Locate the cell with the specified text and output its (x, y) center coordinate. 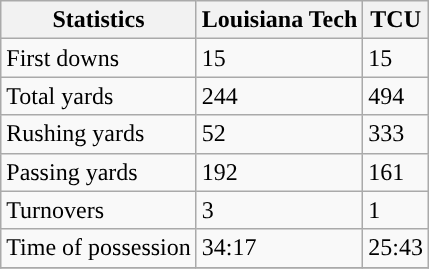
Total yards (99, 96)
34:17 (279, 248)
Turnovers (99, 210)
3 (279, 210)
Statistics (99, 20)
Rushing yards (99, 134)
1 (396, 210)
52 (279, 134)
Passing yards (99, 172)
192 (279, 172)
161 (396, 172)
Time of possession (99, 248)
TCU (396, 20)
333 (396, 134)
25:43 (396, 248)
Louisiana Tech (279, 20)
First downs (99, 58)
494 (396, 96)
244 (279, 96)
